Capture the cell that displays the provided text and extract its (X, Y) central coordinate. 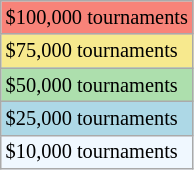
$50,000 tournaments (97, 85)
$25,000 tournaments (97, 118)
$100,000 tournaments (97, 17)
$10,000 tournaments (97, 152)
$75,000 tournaments (97, 51)
